Output the [x, y] coordinate of the center of the cell containing the given text.  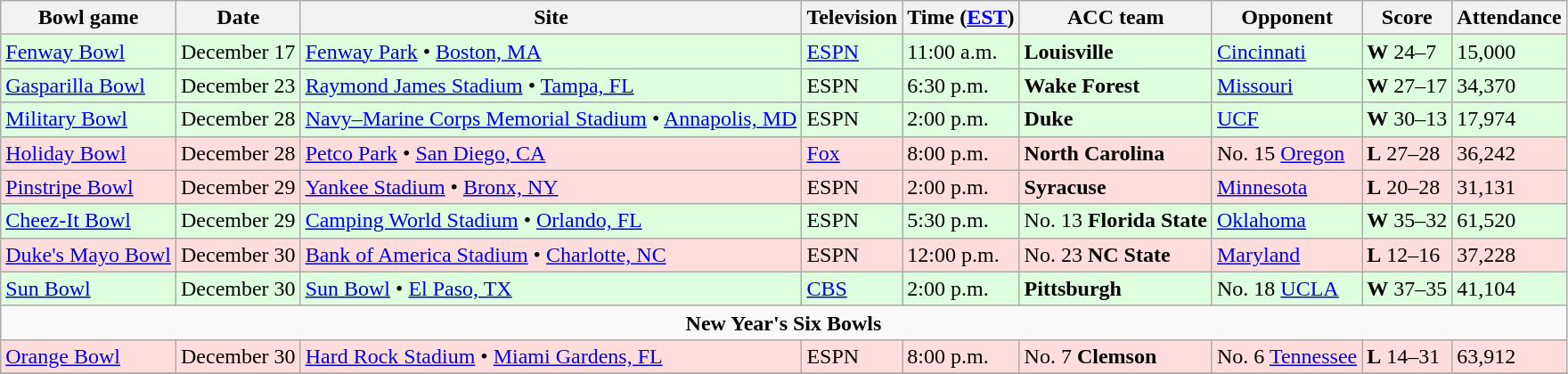
15,000 [1509, 52]
Camping World Stadium • Orlando, FL [551, 221]
Navy–Marine Corps Memorial Stadium • Annapolis, MD [551, 119]
Petco Park • San Diego, CA [551, 153]
W 27–17 [1408, 85]
Missouri [1286, 85]
UCF [1286, 119]
Fenway Bowl [89, 52]
Fox [852, 153]
Duke [1115, 119]
No. 13 Florida State [1115, 221]
CBS [852, 289]
Military Bowl [89, 119]
Minnesota [1286, 187]
December 17 [238, 52]
No. 6 Tennessee [1286, 356]
Orange Bowl [89, 356]
Sun Bowl [89, 289]
37,228 [1509, 255]
Louisville [1115, 52]
5:30 p.m. [960, 221]
No. 15 Oregon [1286, 153]
W 24–7 [1408, 52]
41,104 [1509, 289]
12:00 p.m. [960, 255]
Date [238, 18]
New Year's Six Bowls [784, 322]
Raymond James Stadium • Tampa, FL [551, 85]
No. 23 NC State [1115, 255]
63,912 [1509, 356]
Pittsburgh [1115, 289]
Holiday Bowl [89, 153]
Yankee Stadium • Bronx, NY [551, 187]
Site [551, 18]
11:00 a.m. [960, 52]
Bank of America Stadium • Charlotte, NC [551, 255]
34,370 [1509, 85]
L 14–31 [1408, 356]
61,520 [1509, 221]
Cincinnati [1286, 52]
Score [1408, 18]
Wake Forest [1115, 85]
North Carolina [1115, 153]
Maryland [1286, 255]
W 35–32 [1408, 221]
ACC team [1115, 18]
Hard Rock Stadium • Miami Gardens, FL [551, 356]
Bowl game [89, 18]
L 27–28 [1408, 153]
No. 7 Clemson [1115, 356]
No. 18 UCLA [1286, 289]
L 20–28 [1408, 187]
W 30–13 [1408, 119]
6:30 p.m. [960, 85]
Attendance [1509, 18]
Syracuse [1115, 187]
Pinstripe Bowl [89, 187]
Time (EST) [960, 18]
Television [852, 18]
31,131 [1509, 187]
Opponent [1286, 18]
Oklahoma [1286, 221]
Duke's Mayo Bowl [89, 255]
Gasparilla Bowl [89, 85]
December 23 [238, 85]
Fenway Park • Boston, MA [551, 52]
36,242 [1509, 153]
Cheez-It Bowl [89, 221]
17,974 [1509, 119]
Sun Bowl • El Paso, TX [551, 289]
W 37–35 [1408, 289]
L 12–16 [1408, 255]
